Return the (X, Y) coordinate for the center point of the cell that contains the specified text.  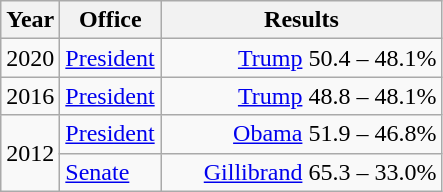
Trump 48.8 – 48.1% (302, 96)
2012 (30, 153)
Results (302, 20)
2020 (30, 58)
2016 (30, 96)
Gillibrand 65.3 – 33.0% (302, 172)
Obama 51.9 – 46.8% (302, 134)
Senate (110, 172)
Year (30, 20)
Office (110, 20)
Trump 50.4 – 48.1% (302, 58)
